Determine the (X, Y) coordinate at the center of the cell enclosing the given text.  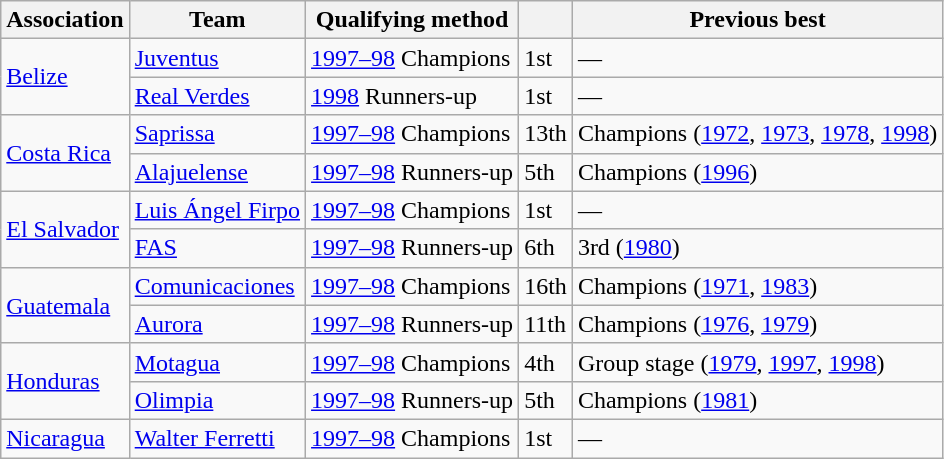
FAS (217, 248)
Olimpia (217, 400)
Juventus (217, 58)
Champions (1996) (757, 172)
El Salvador (65, 229)
11th (546, 324)
Real Verdes (217, 96)
Group stage (1979, 1997, 1998) (757, 362)
Comunicaciones (217, 286)
13th (546, 134)
Walter Ferretti (217, 438)
Nicaragua (65, 438)
16th (546, 286)
Champions (1981) (757, 400)
Alajuelense (217, 172)
Costa Rica (65, 153)
Luis Ángel Firpo (217, 210)
Honduras (65, 381)
Qualifying method (412, 20)
4th (546, 362)
Champions (1971, 1983) (757, 286)
Motagua (217, 362)
Champions (1972, 1973, 1978, 1998) (757, 134)
Aurora (217, 324)
Team (217, 20)
Guatemala (65, 305)
Champions (1976, 1979) (757, 324)
Belize (65, 77)
Association (65, 20)
3rd (1980) (757, 248)
Saprissa (217, 134)
1998 Runners-up (412, 96)
Previous best (757, 20)
6th (546, 248)
